Detect which cell encompasses the target text, then output its (X, Y) center coordinate. 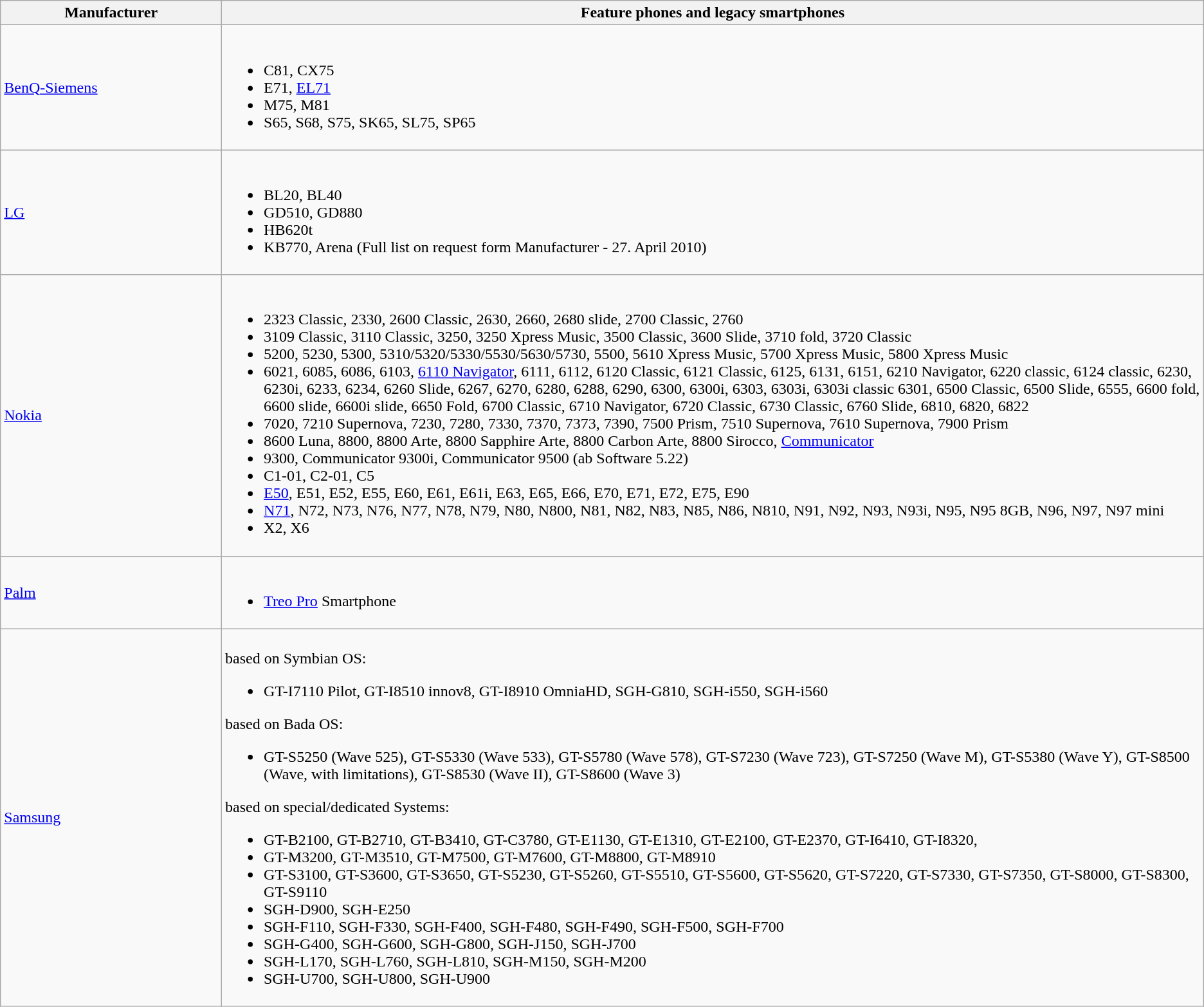
Samsung (111, 817)
Palm (111, 592)
BenQ-Siemens (111, 88)
Feature phones and legacy smartphones (713, 13)
Manufacturer (111, 13)
C81, CX75E71, EL71M75, M81S65, S68, S75, SK65, SL75, SP65 (713, 88)
BL20, BL40GD510, GD880HB620tKB770, Arena (Full list on request form Manufacturer - 27. April 2010) (713, 212)
LG (111, 212)
Nokia (111, 416)
Treo Pro Smartphone (713, 592)
